Capture the cell that displays the provided text and extract its [X, Y] central coordinate. 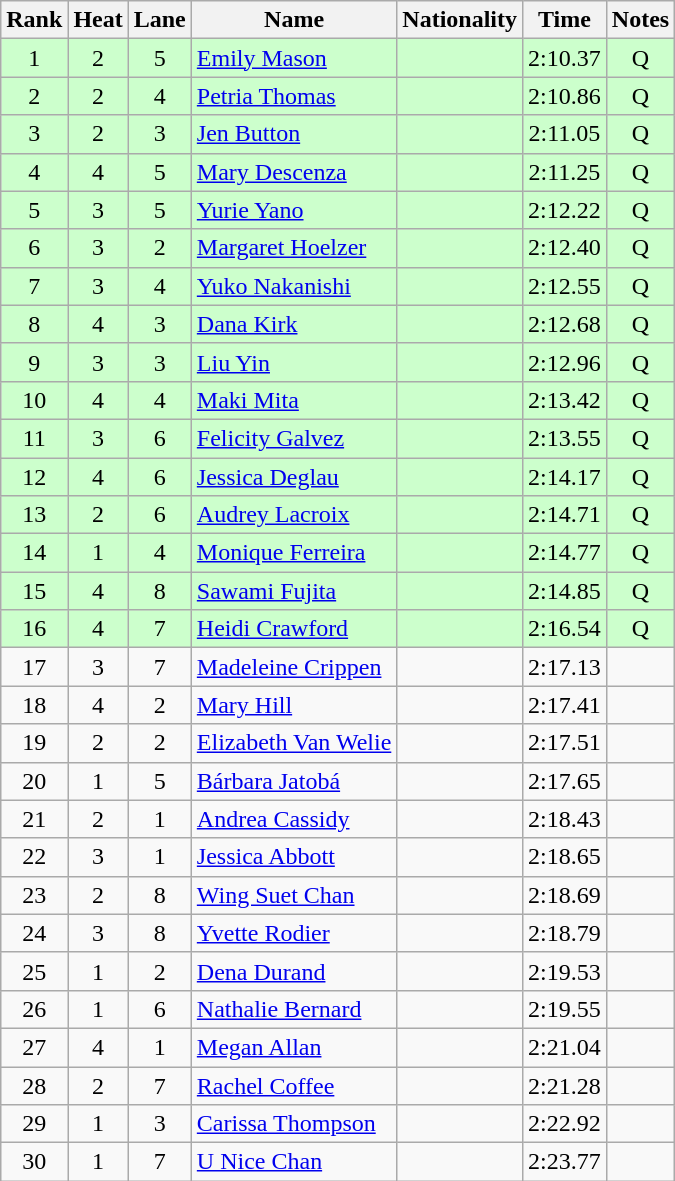
9 [34, 362]
14 [34, 553]
15 [34, 591]
2:13.55 [565, 438]
2:12.96 [565, 362]
2:10.37 [565, 58]
Petria Thomas [294, 96]
Bárbara Jatobá [294, 781]
2:14.77 [565, 553]
30 [34, 1162]
2:18.65 [565, 857]
2:16.54 [565, 629]
21 [34, 819]
13 [34, 515]
2:19.55 [565, 1009]
25 [34, 971]
2:22.92 [565, 1124]
Emily Mason [294, 58]
Carissa Thompson [294, 1124]
Mary Descenza [294, 172]
12 [34, 477]
2:17.13 [565, 667]
18 [34, 705]
Felicity Galvez [294, 438]
2:21.28 [565, 1085]
29 [34, 1124]
2:12.22 [565, 210]
2:17.65 [565, 781]
2:18.79 [565, 933]
Jessica Deglau [294, 477]
Yuko Nakanishi [294, 286]
Nathalie Bernard [294, 1009]
Jen Button [294, 134]
2:14.85 [565, 591]
Dana Kirk [294, 324]
Yvette Rodier [294, 933]
Heidi Crawford [294, 629]
Notes [640, 20]
Dena Durand [294, 971]
U Nice Chan [294, 1162]
22 [34, 857]
2:23.77 [565, 1162]
Sawami Fujita [294, 591]
Nationality [460, 20]
Megan Allan [294, 1047]
Heat [98, 20]
Monique Ferreira [294, 553]
16 [34, 629]
Name [294, 20]
26 [34, 1009]
Elizabeth Van Welie [294, 743]
Audrey Lacroix [294, 515]
2:12.40 [565, 248]
Time [565, 20]
Rachel Coffee [294, 1085]
23 [34, 895]
2:10.86 [565, 96]
28 [34, 1085]
2:17.51 [565, 743]
2:13.42 [565, 400]
Jessica Abbott [294, 857]
Liu Yin [294, 362]
2:19.53 [565, 971]
2:12.68 [565, 324]
2:11.25 [565, 172]
Mary Hill [294, 705]
11 [34, 438]
Wing Suet Chan [294, 895]
Madeleine Crippen [294, 667]
24 [34, 933]
Lane [160, 20]
17 [34, 667]
2:18.69 [565, 895]
10 [34, 400]
Andrea Cassidy [294, 819]
2:18.43 [565, 819]
2:14.71 [565, 515]
Yurie Yano [294, 210]
2:14.17 [565, 477]
2:21.04 [565, 1047]
Rank [34, 20]
27 [34, 1047]
19 [34, 743]
Margaret Hoelzer [294, 248]
2:11.05 [565, 134]
20 [34, 781]
2:12.55 [565, 286]
Maki Mita [294, 400]
2:17.41 [565, 705]
